Return (x, y) of the center of cell containing provided text 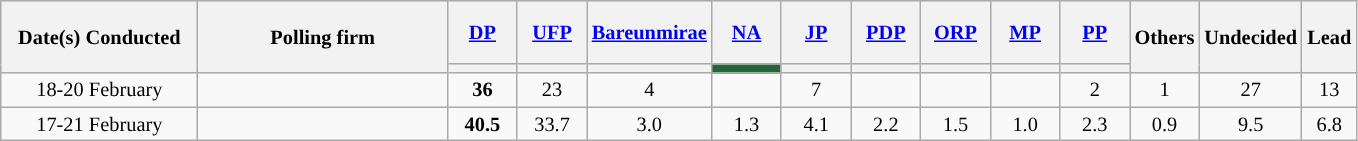
27 (1250, 90)
3.0 (650, 124)
Bareunmirae (650, 32)
NA (747, 32)
4.1 (816, 124)
PDP (886, 32)
JP (816, 32)
7 (816, 90)
6.8 (1330, 124)
18-20 February (100, 90)
1.3 (747, 124)
2 (1095, 90)
1.5 (956, 124)
13 (1330, 90)
4 (650, 90)
Others (1165, 38)
17-21 February (100, 124)
Polling firm (323, 38)
33.7 (552, 124)
40.5 (483, 124)
MP (1025, 32)
2.2 (886, 124)
0.9 (1165, 124)
1.0 (1025, 124)
PP (1095, 32)
1 (1165, 90)
Lead (1330, 38)
23 (552, 90)
36 (483, 90)
ORP (956, 32)
Date(s) Conducted (100, 38)
Undecided (1250, 38)
DP (483, 32)
9.5 (1250, 124)
UFP (552, 32)
2.3 (1095, 124)
